Detect which cell encompasses the target text, then output its (X, Y) center coordinate. 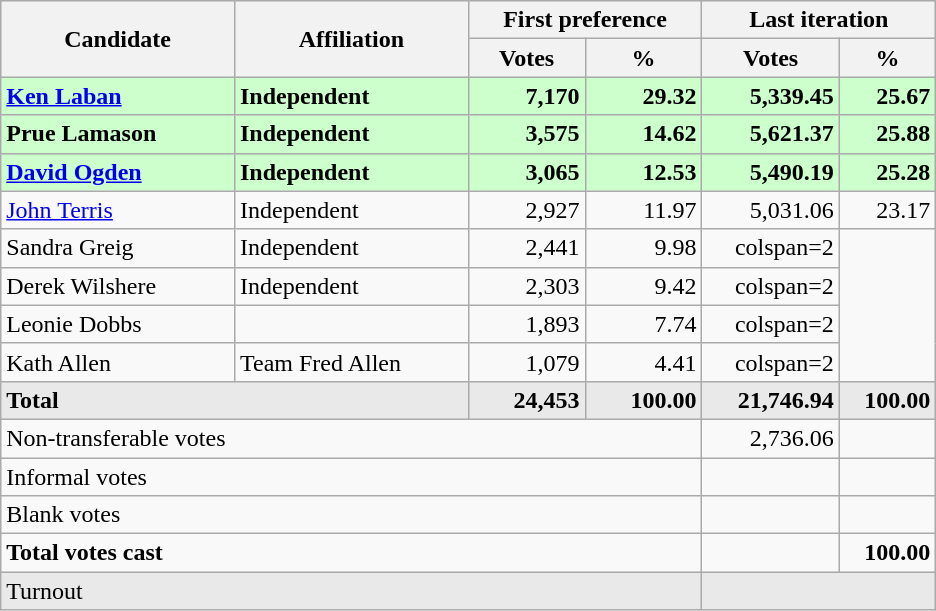
Total votes cast (352, 553)
29.32 (644, 96)
Prue Lamason (118, 134)
Kath Allen (118, 362)
25.67 (887, 96)
5,490.19 (770, 172)
25.88 (887, 134)
4.41 (644, 362)
25.28 (887, 172)
11.97 (644, 210)
12.53 (644, 172)
Informal votes (352, 477)
Team Fred Allen (351, 362)
1,893 (526, 324)
3,065 (526, 172)
Derek Wilshere (118, 286)
John Terris (118, 210)
5,339.45 (770, 96)
Turnout (352, 591)
2,927 (526, 210)
9.42 (644, 286)
5,621.37 (770, 134)
9.98 (644, 248)
2,441 (526, 248)
2,736.06 (770, 438)
Affiliation (351, 39)
5,031.06 (770, 210)
3,575 (526, 134)
David Ogden (118, 172)
23.17 (887, 210)
24,453 (526, 400)
14.62 (644, 134)
Sandra Greig (118, 248)
Total (234, 400)
21,746.94 (770, 400)
7.74 (644, 324)
Ken Laban (118, 96)
Candidate (118, 39)
First preference (585, 20)
2,303 (526, 286)
Leonie Dobbs (118, 324)
Last iteration (819, 20)
1,079 (526, 362)
7,170 (526, 96)
Non-transferable votes (352, 438)
Blank votes (352, 515)
